Capture the cell that displays the provided text and extract its [x, y] central coordinate. 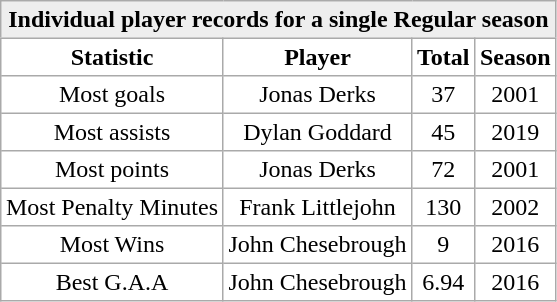
Player [317, 57]
Most Wins [112, 245]
130 [444, 207]
72 [444, 170]
37 [444, 95]
Total [444, 57]
Most goals [112, 95]
Season [516, 57]
45 [444, 132]
Most assists [112, 132]
9 [444, 245]
Dylan Goddard [317, 132]
Frank Littlejohn [317, 207]
Statistic [112, 57]
Best G.A.A [112, 282]
6.94 [444, 282]
Individual player records for a single Regular season [278, 20]
Most Penalty Minutes [112, 207]
2002 [516, 207]
Most points [112, 170]
2019 [516, 132]
